Determine the [x, y] coordinate at the center of the cell enclosing the given text.  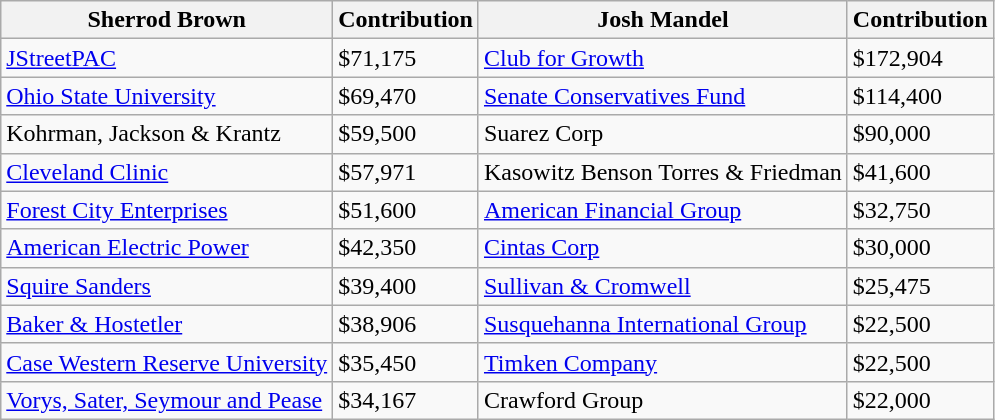
$34,167 [406, 400]
Suarez Corp [662, 134]
$71,175 [406, 58]
Case Western Reserve University [167, 362]
Sherrod Brown [167, 20]
Cleveland Clinic [167, 172]
Kasowitz Benson Torres & Friedman [662, 172]
Cintas Corp [662, 248]
Ohio State University [167, 96]
$39,400 [406, 286]
$42,350 [406, 248]
American Financial Group [662, 210]
Kohrman, Jackson & Krantz [167, 134]
Squire Sanders [167, 286]
Senate Conservatives Fund [662, 96]
Josh Mandel [662, 20]
Forest City Enterprises [167, 210]
$38,906 [406, 324]
$22,000 [920, 400]
$90,000 [920, 134]
$41,600 [920, 172]
$59,500 [406, 134]
JStreetPAC [167, 58]
$35,450 [406, 362]
Crawford Group [662, 400]
$172,904 [920, 58]
$32,750 [920, 210]
$69,470 [406, 96]
Sullivan & Cromwell [662, 286]
$114,400 [920, 96]
Vorys, Sater, Seymour and Pease [167, 400]
Susquehanna International Group [662, 324]
$25,475 [920, 286]
Club for Growth [662, 58]
$30,000 [920, 248]
Baker & Hostetler [167, 324]
American Electric Power [167, 248]
$51,600 [406, 210]
Timken Company [662, 362]
$57,971 [406, 172]
